Identify which cell holds the provided text, then report its (X, Y) central coordinate. 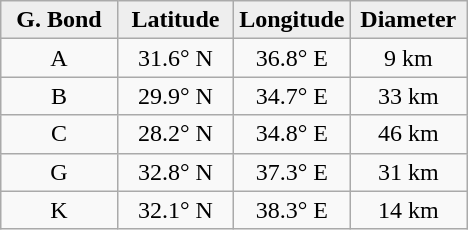
46 km (408, 134)
A (59, 58)
34.7° E (292, 96)
29.9° N (175, 96)
B (59, 96)
38.3° E (292, 210)
G (59, 172)
37.3° E (292, 172)
Diameter (408, 20)
9 km (408, 58)
14 km (408, 210)
Latitude (175, 20)
34.8° E (292, 134)
33 km (408, 96)
32.1° N (175, 210)
C (59, 134)
28.2° N (175, 134)
36.8° E (292, 58)
32.8° N (175, 172)
Longitude (292, 20)
31 km (408, 172)
G. Bond (59, 20)
31.6° N (175, 58)
K (59, 210)
